Identify which cell holds the provided text, then report its [X, Y] central coordinate. 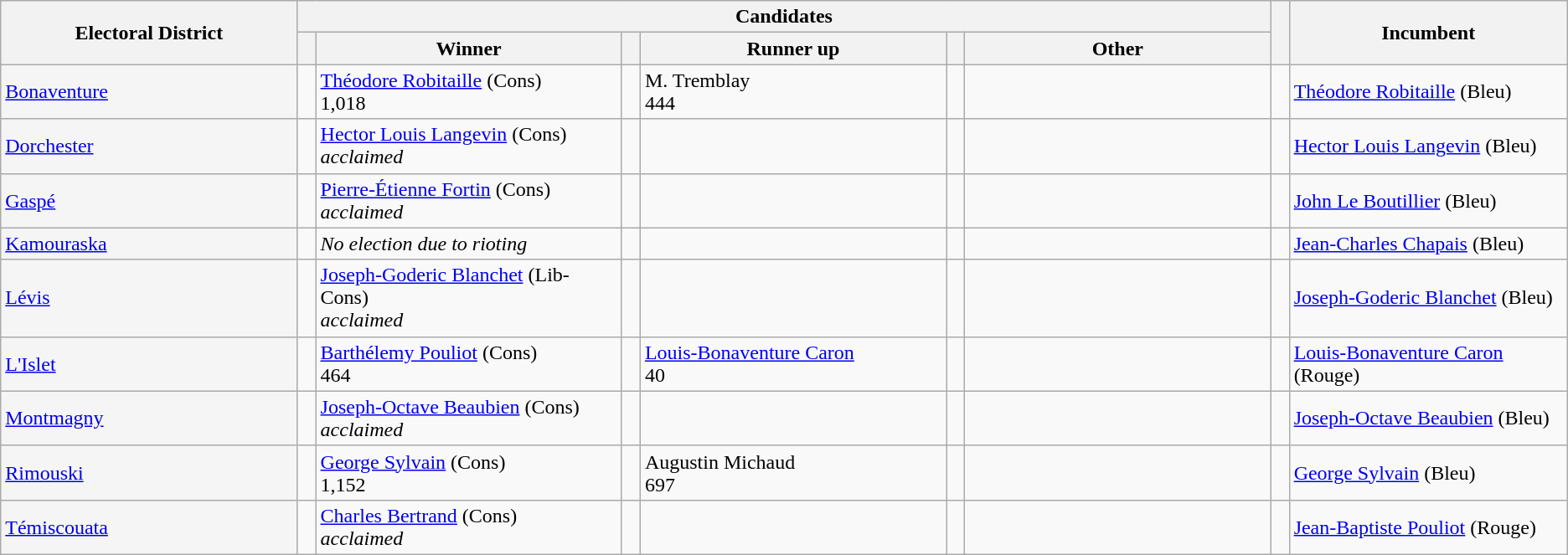
L'Islet [149, 363]
Jean-Charles Chapais (Bleu) [1428, 244]
Augustin Michaud 697 [792, 472]
John Le Boutillier (Bleu) [1428, 201]
Joseph-Octave Beaubien (Bleu) [1428, 419]
Témiscouata [149, 527]
George Sylvain (Bleu) [1428, 472]
Rimouski [149, 472]
Electoral District [149, 33]
Louis-Bonaventure Caron 40 [792, 363]
Candidates [784, 17]
Bonaventure [149, 92]
Louis-Bonaventure Caron (Rouge) [1428, 363]
Other [1117, 49]
Joseph-Goderic Blanchet (Bleu) [1428, 298]
Joseph-Octave Beaubien (Cons) acclaimed [469, 419]
Charles Bertrand (Cons) acclaimed [469, 527]
George Sylvain (Cons) 1,152 [469, 472]
Hector Louis Langevin (Cons) acclaimed [469, 146]
Pierre-Étienne Fortin (Cons) acclaimed [469, 201]
Gaspé [149, 201]
Lévis [149, 298]
M. Tremblay 444 [792, 92]
Théodore Robitaille (Cons) 1,018 [469, 92]
Dorchester [149, 146]
Joseph-Goderic Blanchet (Lib-Cons) acclaimed [469, 298]
Barthélemy Pouliot (Cons) 464 [469, 363]
Winner [469, 49]
Kamouraska [149, 244]
Théodore Robitaille (Bleu) [1428, 92]
Hector Louis Langevin (Bleu) [1428, 146]
Runner up [792, 49]
Incumbent [1428, 33]
Montmagny [149, 419]
No election due to rioting [469, 244]
Jean-Baptiste Pouliot (Rouge) [1428, 527]
